Search for the cell housing the specified text and yield its [x, y] center coordinate. 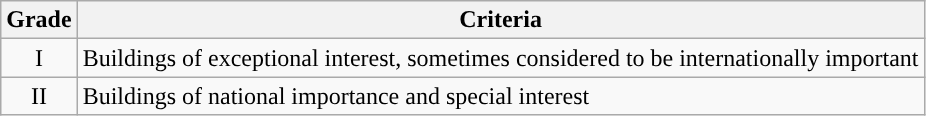
Buildings of exceptional interest, sometimes considered to be internationally important [500, 58]
II [39, 96]
Grade [39, 20]
I [39, 58]
Buildings of national importance and special interest [500, 96]
Criteria [500, 20]
